Identify which cell holds the provided text, then report its (x, y) central coordinate. 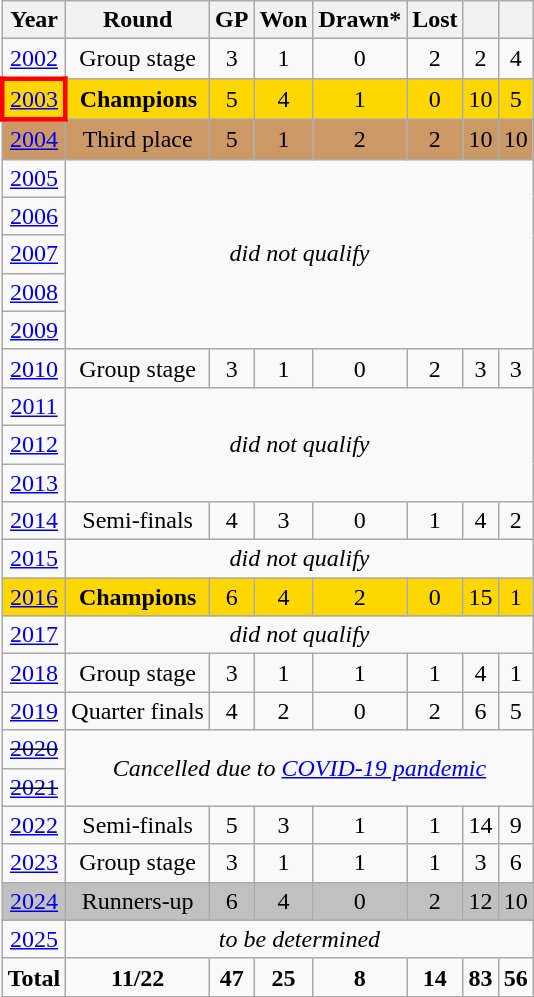
2006 (34, 216)
Runners-up (138, 901)
2020 (34, 749)
83 (480, 977)
Year (34, 20)
Drawn* (360, 20)
15 (480, 597)
GP (231, 20)
25 (284, 977)
2019 (34, 711)
to be determined (300, 939)
Won (284, 20)
2015 (34, 559)
56 (516, 977)
Round (138, 20)
2025 (34, 939)
2011 (34, 406)
2008 (34, 292)
2014 (34, 521)
2004 (34, 139)
2017 (34, 635)
12 (480, 901)
2007 (34, 254)
Quarter finals (138, 711)
2005 (34, 178)
47 (231, 977)
2010 (34, 368)
2016 (34, 597)
Cancelled due to COVID-19 pandemic (300, 768)
2018 (34, 673)
2003 (34, 98)
11/22 (138, 977)
2002 (34, 59)
2021 (34, 787)
Total (34, 977)
2023 (34, 863)
Third place (138, 139)
2024 (34, 901)
Lost (435, 20)
2012 (34, 444)
2013 (34, 483)
2009 (34, 330)
8 (360, 977)
9 (516, 825)
2022 (34, 825)
